Search for the cell housing the specified text and yield its [x, y] center coordinate. 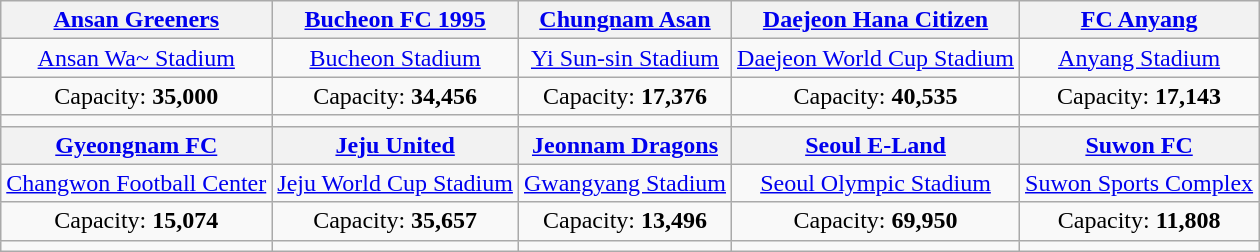
Capacity: 15,074 [136, 221]
Gwangyang Stadium [624, 183]
Jeju United [396, 145]
Capacity: 11,808 [1140, 221]
Seoul Olympic Stadium [876, 183]
Suwon Sports Complex [1140, 183]
Gyeongnam FC [136, 145]
Bucheon FC 1995 [396, 20]
Ansan Wa~ Stadium [136, 58]
Yi Sun-sin Stadium [624, 58]
Capacity: 17,143 [1140, 96]
Bucheon Stadium [396, 58]
Chungnam Asan [624, 20]
Suwon FC [1140, 145]
Capacity: 17,376 [624, 96]
Capacity: 35,657 [396, 221]
Jeju World Cup Stadium [396, 183]
FC Anyang [1140, 20]
Anyang Stadium [1140, 58]
Ansan Greeners [136, 20]
Daejeon World Cup Stadium [876, 58]
Seoul E-Land [876, 145]
Daejeon Hana Citizen [876, 20]
Changwon Football Center [136, 183]
Capacity: 69,950 [876, 221]
Capacity: 13,496 [624, 221]
Capacity: 35,000 [136, 96]
Capacity: 40,535 [876, 96]
Capacity: 34,456 [396, 96]
Jeonnam Dragons [624, 145]
